Locate the cell with the specified text and output its (x, y) center coordinate. 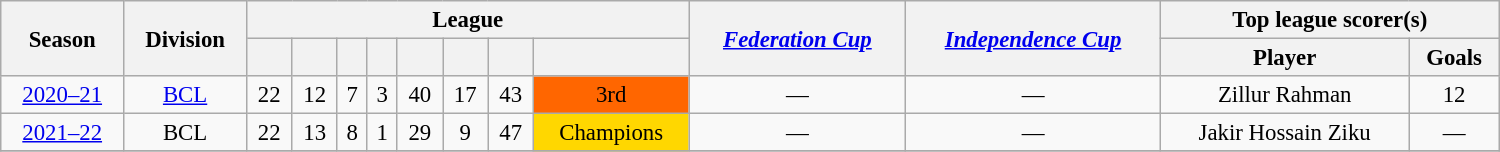
Zillur Rahman (1284, 95)
2021–22 (62, 133)
Top league scorer(s) (1330, 20)
9 (466, 133)
43 (510, 95)
Goals (1454, 58)
Independence Cup (1034, 38)
17 (466, 95)
Jakir Hossain Ziku (1284, 133)
Champions (611, 133)
Player (1284, 58)
13 (314, 133)
40 (420, 95)
8 (352, 133)
2020–21 (62, 95)
29 (420, 133)
47 (510, 133)
Season (62, 38)
7 (352, 95)
Federation Cup (798, 38)
3rd (611, 95)
1 (382, 133)
3 (382, 95)
League (468, 20)
Division (186, 38)
